Locate the cell with the specified text and output its [X, Y] center coordinate. 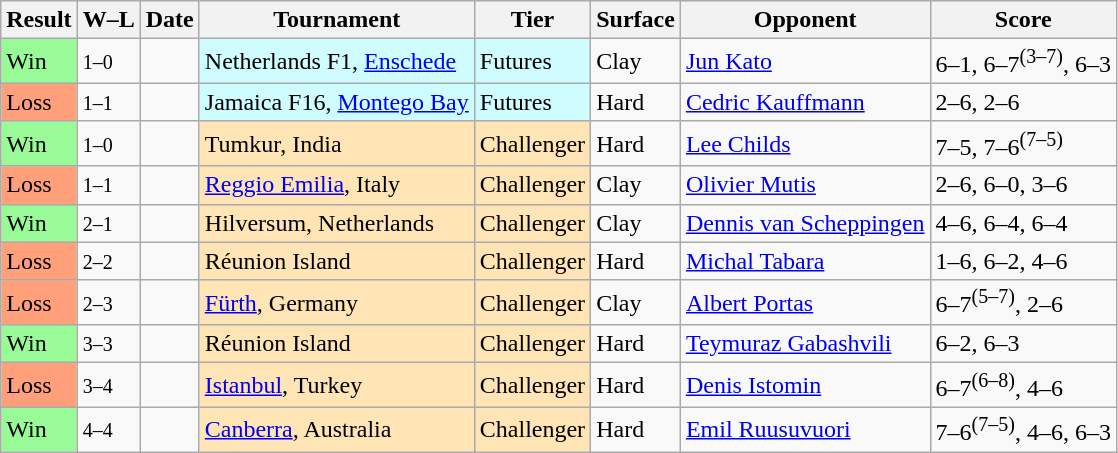
Olivier Mutis [805, 185]
2–1 [108, 223]
4–4 [108, 430]
7–5, 7–6(7–5) [1023, 144]
Opponent [805, 20]
3–3 [108, 344]
W–L [108, 20]
Reggio Emilia, Italy [336, 185]
Jamaica F16, Montego Bay [336, 102]
Netherlands F1, Enschede [336, 62]
Hilversum, Netherlands [336, 223]
Jun Kato [805, 62]
Result [39, 20]
4–6, 6–4, 6–4 [1023, 223]
1–6, 6–2, 4–6 [1023, 261]
7–6(7–5), 4–6, 6–3 [1023, 430]
Teymuraz Gabashvili [805, 344]
Fürth, Germany [336, 302]
6–1, 6–7(3–7), 6–3 [1023, 62]
Date [170, 20]
2–6, 2–6 [1023, 102]
Cedric Kauffmann [805, 102]
Tier [532, 20]
Albert Portas [805, 302]
Emil Ruusuvuori [805, 430]
Surface [636, 20]
2–2 [108, 261]
Tumkur, India [336, 144]
3–4 [108, 386]
Dennis van Scheppingen [805, 223]
Tournament [336, 20]
6–2, 6–3 [1023, 344]
2–6, 6–0, 3–6 [1023, 185]
2–3 [108, 302]
Lee Childs [805, 144]
Michal Tabara [805, 261]
6–7(6–8), 4–6 [1023, 386]
Denis Istomin [805, 386]
Score [1023, 20]
6–7(5–7), 2–6 [1023, 302]
Canberra, Australia [336, 430]
Istanbul, Turkey [336, 386]
